From the cell containing the given text, extract its center point as (X, Y) coordinate. 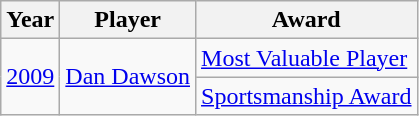
Player (128, 20)
Most Valuable Player (307, 58)
Sportsmanship Award (307, 96)
Year (30, 20)
Dan Dawson (128, 77)
Award (307, 20)
2009 (30, 77)
